Return (x, y) of the center of cell containing provided text 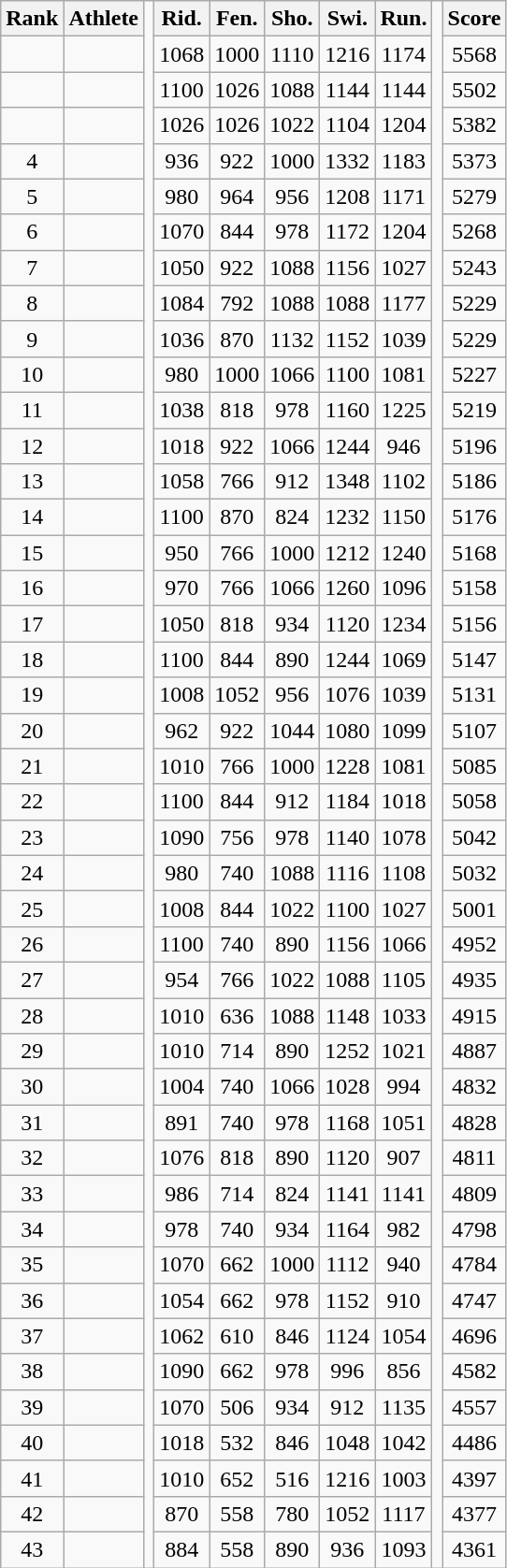
33 (32, 1194)
41 (32, 1478)
Rank (32, 19)
1135 (404, 1407)
1174 (404, 54)
1096 (404, 588)
20 (32, 731)
1033 (404, 1015)
Sho. (292, 19)
5186 (474, 482)
652 (238, 1478)
27 (32, 980)
1140 (348, 837)
17 (32, 624)
Run. (404, 19)
532 (238, 1443)
5382 (474, 125)
5 (32, 196)
5131 (474, 695)
1172 (348, 232)
Fen. (238, 19)
5001 (474, 908)
22 (32, 802)
1124 (348, 1336)
982 (404, 1229)
884 (181, 1549)
856 (404, 1372)
1004 (181, 1087)
636 (238, 1015)
1068 (181, 54)
14 (32, 517)
12 (32, 446)
756 (238, 837)
954 (181, 980)
1240 (404, 553)
42 (32, 1514)
30 (32, 1087)
8 (32, 303)
1058 (181, 482)
28 (32, 1015)
4811 (474, 1158)
1148 (348, 1015)
5268 (474, 232)
1099 (404, 731)
5168 (474, 553)
4952 (474, 944)
4747 (474, 1300)
18 (32, 660)
36 (32, 1300)
25 (32, 908)
962 (181, 731)
506 (238, 1407)
1228 (348, 766)
1160 (348, 410)
5568 (474, 54)
4 (32, 161)
1042 (404, 1443)
5158 (474, 588)
21 (32, 766)
4696 (474, 1336)
5032 (474, 873)
1164 (348, 1229)
1084 (181, 303)
610 (238, 1336)
5156 (474, 624)
5042 (474, 837)
1260 (348, 588)
1132 (292, 339)
4828 (474, 1123)
10 (32, 374)
Score (474, 19)
970 (181, 588)
5176 (474, 517)
4809 (474, 1194)
940 (404, 1265)
5107 (474, 731)
38 (32, 1372)
26 (32, 944)
16 (32, 588)
1252 (348, 1052)
34 (32, 1229)
946 (404, 446)
1044 (292, 731)
40 (32, 1443)
5219 (474, 410)
4486 (474, 1443)
1171 (404, 196)
1348 (348, 482)
6 (32, 232)
Swi. (348, 19)
1108 (404, 873)
9 (32, 339)
950 (181, 553)
1003 (404, 1478)
1208 (348, 196)
1069 (404, 660)
13 (32, 482)
1102 (404, 482)
1117 (404, 1514)
15 (32, 553)
35 (32, 1265)
1028 (348, 1087)
792 (238, 303)
Rid. (181, 19)
4557 (474, 1407)
5227 (474, 374)
1021 (404, 1052)
1080 (348, 731)
4361 (474, 1549)
Athlete (104, 19)
1048 (348, 1443)
891 (181, 1123)
1036 (181, 339)
23 (32, 837)
996 (348, 1372)
1183 (404, 161)
1038 (181, 410)
1062 (181, 1336)
1212 (348, 553)
1116 (348, 873)
19 (32, 695)
5085 (474, 766)
1078 (404, 837)
1105 (404, 980)
5147 (474, 660)
910 (404, 1300)
1104 (348, 125)
4798 (474, 1229)
1184 (348, 802)
29 (32, 1052)
31 (32, 1123)
4397 (474, 1478)
4915 (474, 1015)
4887 (474, 1052)
1234 (404, 624)
37 (32, 1336)
5502 (474, 90)
32 (32, 1158)
1177 (404, 303)
516 (292, 1478)
4377 (474, 1514)
24 (32, 873)
1051 (404, 1123)
780 (292, 1514)
1225 (404, 410)
5279 (474, 196)
4784 (474, 1265)
1150 (404, 517)
1112 (348, 1265)
1232 (348, 517)
39 (32, 1407)
1093 (404, 1549)
994 (404, 1087)
7 (32, 268)
907 (404, 1158)
5373 (474, 161)
5243 (474, 268)
5058 (474, 802)
964 (238, 196)
43 (32, 1549)
4935 (474, 980)
1332 (348, 161)
4832 (474, 1087)
1110 (292, 54)
4582 (474, 1372)
11 (32, 410)
986 (181, 1194)
5196 (474, 446)
1168 (348, 1123)
